Scan for the cell matching the given text and deliver its (x, y) coordinate at center. 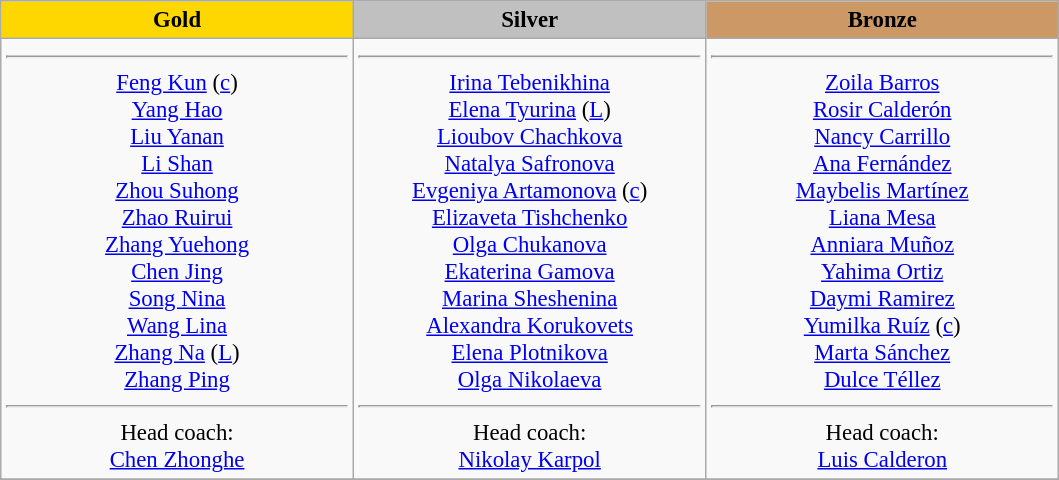
Bronze (882, 20)
Feng Kun (c)Yang HaoLiu YananLi ShanZhou SuhongZhao RuiruiZhang YuehongChen JingSong NinaWang LinaZhang Na (L)Zhang PingHead coach:Chen Zhonghe (178, 259)
Gold (178, 20)
Silver (530, 20)
